Output the (x, y) coordinate of the center of the cell containing the given text.  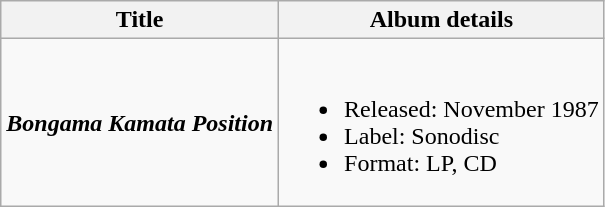
Bongama Kamata Position (140, 122)
Album details (442, 20)
Title (140, 20)
Released: November 1987Label: SonodiscFormat: LP, CD (442, 122)
